Capture the cell that displays the provided text and extract its [X, Y] central coordinate. 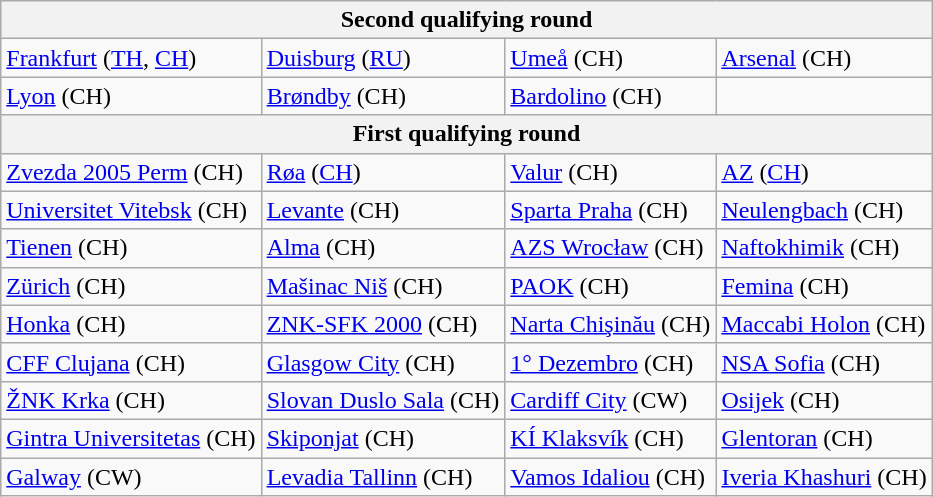
ŽNK Krka (CH) [131, 400]
Second qualifying round [466, 20]
Valur (CH) [610, 172]
Vamos Idaliou (CH) [610, 477]
Mašinac Niš (CH) [383, 286]
1° Dezembro (CH) [610, 362]
Glasgow City (CH) [383, 362]
Duisburg (RU) [383, 58]
Neulengbach (CH) [824, 210]
Femina (CH) [824, 286]
Honka (CH) [131, 324]
Glentoran (CH) [824, 438]
First qualifying round [466, 134]
Umeå (CH) [610, 58]
Osijek (CH) [824, 400]
Narta Chişinău (CH) [610, 324]
Røa (CH) [383, 172]
Gintra Universitetas (CH) [131, 438]
Cardiff City (CW) [610, 400]
AZ (CH) [824, 172]
PAOK (CH) [610, 286]
Arsenal (CH) [824, 58]
Naftokhimik (CH) [824, 248]
Zvezda 2005 Perm (CH) [131, 172]
Frankfurt (TH, CH) [131, 58]
Levadia Tallinn (CH) [383, 477]
Bardolino (CH) [610, 96]
Galway (CW) [131, 477]
Brøndby (CH) [383, 96]
NSA Sofia (CH) [824, 362]
Zürich (CH) [131, 286]
Sparta Praha (CH) [610, 210]
Skiponjat (CH) [383, 438]
Tienen (CH) [131, 248]
Alma (CH) [383, 248]
Iveria Khashuri (CH) [824, 477]
CFF Clujana (CH) [131, 362]
AZS Wrocław (CH) [610, 248]
Levante (CH) [383, 210]
Lyon (CH) [131, 96]
Maccabi Holon (CH) [824, 324]
Slovan Duslo Sala (CH) [383, 400]
Universitet Vitebsk (CH) [131, 210]
ZNK-SFK 2000 (CH) [383, 324]
KÍ Klaksvík (CH) [610, 438]
